From the cell containing the given text, extract its center point as [X, Y] coordinate. 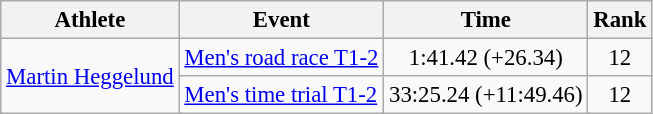
Event [282, 20]
Athlete [90, 20]
1:41.42 (+26.34) [486, 58]
Men's road race T1-2 [282, 58]
Men's time trial T1-2 [282, 95]
Rank [620, 20]
Martin Heggelund [90, 76]
Time [486, 20]
33:25.24 (+11:49.46) [486, 95]
